Capture the cell that displays the provided text and extract its [x, y] central coordinate. 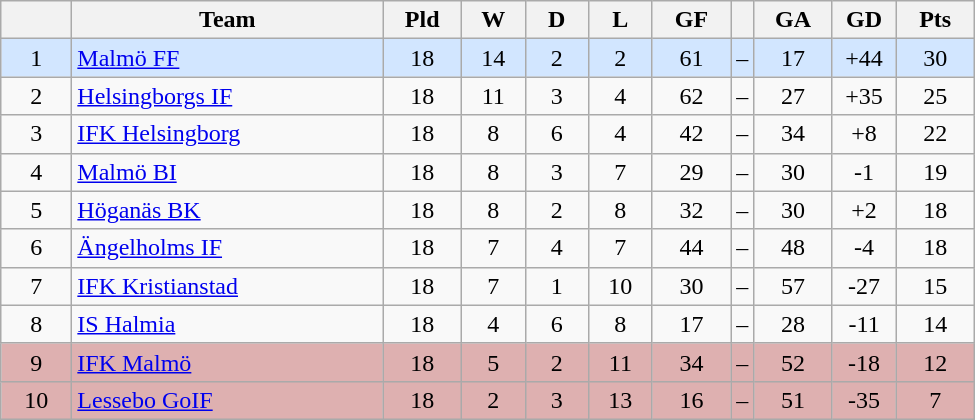
IS Halmia [228, 324]
+8 [864, 134]
9 [36, 362]
-11 [864, 324]
+35 [864, 96]
GD [864, 20]
61 [692, 58]
19 [936, 172]
Pts [936, 20]
Ängelholms IF [228, 248]
51 [794, 400]
29 [692, 172]
27 [794, 96]
44 [692, 248]
22 [936, 134]
25 [936, 96]
IFK Malmö [228, 362]
-18 [864, 362]
62 [692, 96]
16 [692, 400]
-27 [864, 286]
D [557, 20]
28 [794, 324]
57 [794, 286]
L [621, 20]
12 [936, 362]
32 [692, 210]
-4 [864, 248]
GF [692, 20]
Team [228, 20]
+2 [864, 210]
Pld [422, 20]
13 [621, 400]
Malmö BI [228, 172]
+44 [864, 58]
IFK Helsingborg [228, 134]
Helsingborgs IF [228, 96]
IFK Kristianstad [228, 286]
GA [794, 20]
52 [794, 362]
Höganäs BK [228, 210]
W [493, 20]
Malmö FF [228, 58]
-1 [864, 172]
48 [794, 248]
42 [692, 134]
Lessebo GoIF [228, 400]
-35 [864, 400]
15 [936, 286]
